Search for the cell housing the specified text and yield its (X, Y) center coordinate. 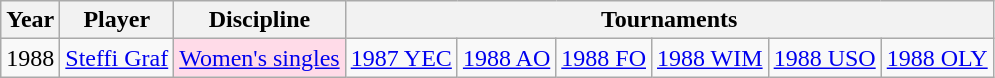
Steffi Graf (117, 58)
1988 WIM (710, 58)
1988 AO (506, 58)
1988 FO (604, 58)
Tournaments (669, 20)
1988 OLY (937, 58)
1987 YEC (401, 58)
Discipline (260, 20)
1988 (30, 58)
Player (117, 20)
1988 USO (824, 58)
Year (30, 20)
Women's singles (260, 58)
